Capture the cell that displays the provided text and extract its [X, Y] central coordinate. 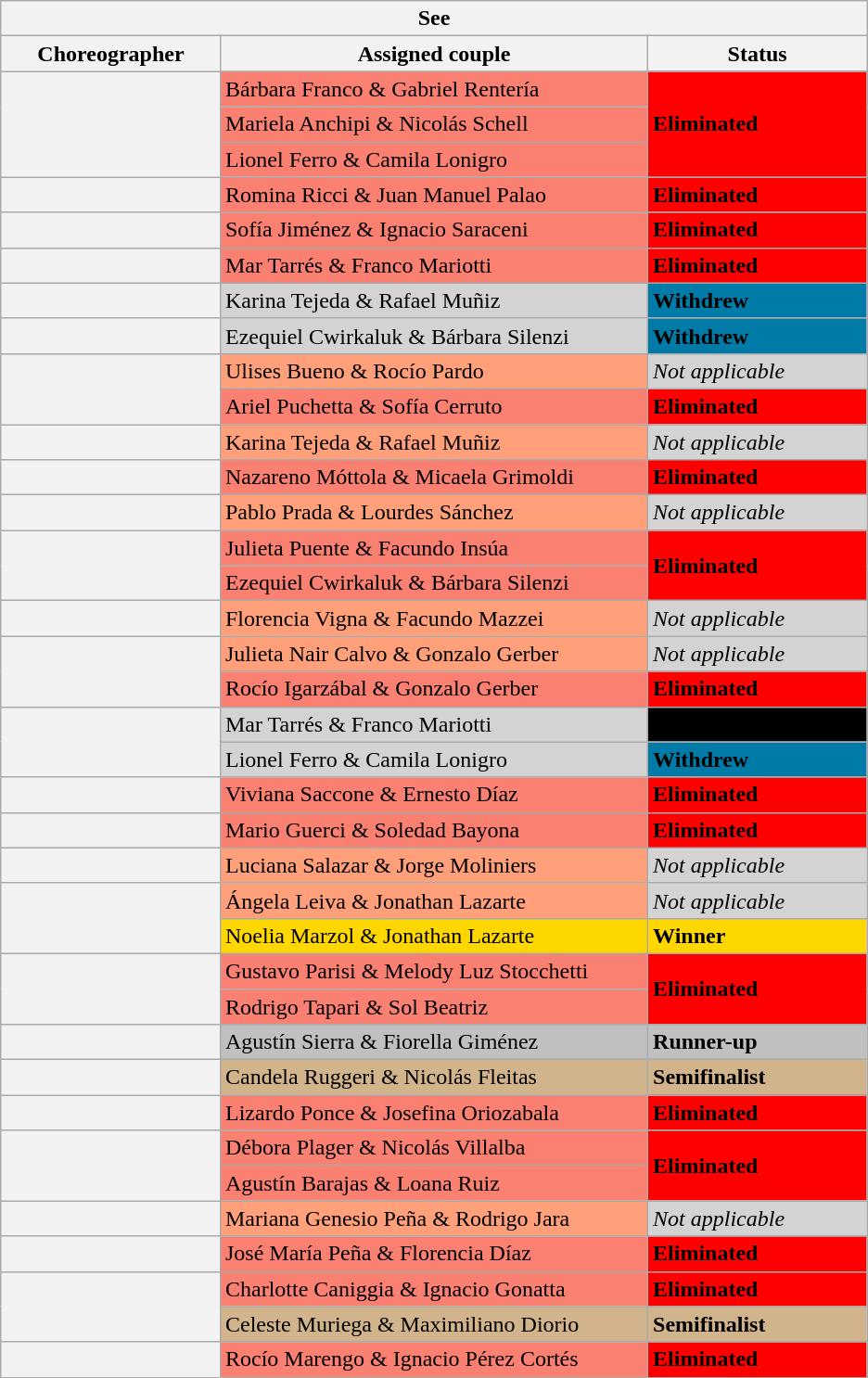
Ulises Bueno & Rocío Pardo [434, 371]
Luciana Salazar & Jorge Moliniers [434, 865]
Agustín Barajas & Loana Ruiz [434, 1183]
Candela Ruggeri & Nicolás Fleitas [434, 1078]
Mario Guerci & Soledad Bayona [434, 830]
Mariela Anchipi & Nicolás Schell [434, 124]
Julieta Nair Calvo & Gonzalo Gerber [434, 654]
Lizardo Ponce & Josefina Oriozabala [434, 1113]
Mariana Genesio Peña & Rodrigo Jara [434, 1219]
Débora Plager & Nicolás Villalba [434, 1148]
Charlotte Caniggia & Ignacio Gonatta [434, 1289]
José María Peña & Florencia Díaz [434, 1254]
Rocío Marengo & Ignacio Pérez Cortés [434, 1359]
Winner [758, 936]
Disqualified [758, 724]
Noelia Marzol & Jonathan Lazarte [434, 936]
Gustavo Parisi & Melody Luz Stocchetti [434, 971]
Rodrigo Tapari & Sol Beatriz [434, 1006]
Viviana Saccone & Ernesto Díaz [434, 795]
Rocío Igarzábal & Gonzalo Gerber [434, 689]
Choreographer [110, 54]
Nazareno Móttola & Micaela Grimoldi [434, 478]
Bárbara Franco & Gabriel Rentería [434, 89]
Runner-up [758, 1042]
Ángela Leiva & Jonathan Lazarte [434, 900]
Julieta Puente & Facundo Insúa [434, 548]
Celeste Muriega & Maximiliano Diorio [434, 1324]
Ariel Puchetta & Sofía Cerruto [434, 406]
Romina Ricci & Juan Manuel Palao [434, 195]
Agustín Sierra & Fiorella Giménez [434, 1042]
Status [758, 54]
Sofía Jiménez & Ignacio Saraceni [434, 230]
See [434, 19]
Florencia Vigna & Facundo Mazzei [434, 619]
Assigned couple [434, 54]
Pablo Prada & Lourdes Sánchez [434, 513]
